Output the [x, y] coordinate of the center of the cell containing the given text.  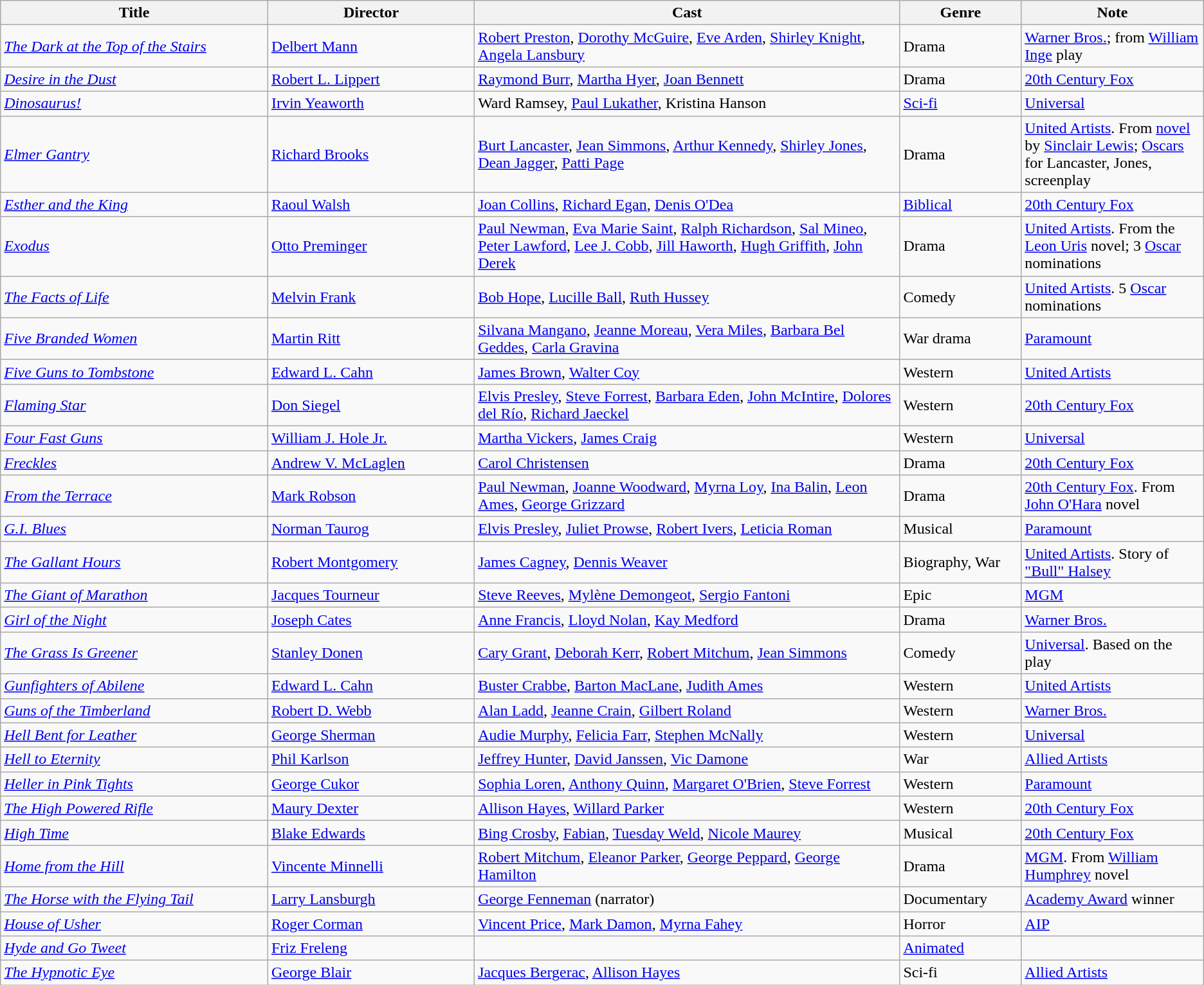
Dinosaurus! [134, 104]
Hell Bent for Leather [134, 735]
Melvin Frank [370, 297]
George Fenneman (narrator) [687, 899]
Elvis Presley, Steve Forrest, Barbara Eden, John McIntire, Dolores del Río, Richard Jaeckel [687, 405]
Gunfighters of Abilene [134, 686]
Cast [687, 13]
Universal. Based on the play [1113, 653]
Director [370, 13]
Home from the Hill [134, 865]
Exodus [134, 246]
20th Century Fox. From John O'Hara novel [1113, 496]
The Gallant Hours [134, 562]
James Brown, Walter Coy [687, 372]
Alan Ladd, Jeanne Crain, Gilbert Roland [687, 710]
Stanley Donen [370, 653]
Roger Corman [370, 924]
Raymond Burr, Martha Hyer, Joan Bennett [687, 79]
Robert L. Lippert [370, 79]
Horror [961, 924]
The Facts of Life [134, 297]
Friz Freleng [370, 948]
Warner Bros.; from William Inge play [1113, 46]
Silvana Mangano, Jeanne Moreau, Vera Miles, Barbara Bel Geddes, Carla Gravina [687, 338]
Sophia Loren, Anthony Quinn, Margaret O'Brien, Steve Forrest [687, 784]
The Giant of Marathon [134, 595]
Girl of the Night [134, 620]
Paul Newman, Joanne Woodward, Myrna Loy, Ina Balin, Leon Ames, George Grizzard [687, 496]
Five Branded Women [134, 338]
The Hypnotic Eye [134, 973]
Hell to Eternity [134, 759]
United Artists. Story of "Bull" Halsey [1113, 562]
Flaming Star [134, 405]
Allison Hayes, Willard Parker [687, 808]
Freckles [134, 462]
Ward Ramsey, Paul Lukather, Kristina Hanson [687, 104]
War drama [961, 338]
Delbert Mann [370, 46]
Robert Montgomery [370, 562]
Guns of the Timberland [134, 710]
Maury Dexter [370, 808]
AIP [1113, 924]
Hyde and Go Tweet [134, 948]
Four Fast Guns [134, 438]
Academy Award winner [1113, 899]
Carol Christensen [687, 462]
United Artists. From the Leon Uris novel; 3 Oscar nominations [1113, 246]
Desire in the Dust [134, 79]
Jacques Bergerac, Allison Hayes [687, 973]
Documentary [961, 899]
G.I. Blues [134, 529]
Epic [961, 595]
George Cukor [370, 784]
The Horse with the Flying Tail [134, 899]
High Time [134, 833]
United Artists. 5 Oscar nominations [1113, 297]
Martha Vickers, James Craig [687, 438]
William J. Hole Jr. [370, 438]
James Cagney, Dennis Weaver [687, 562]
Martin Ritt [370, 338]
George Blair [370, 973]
Bing Crosby, Fabian, Tuesday Weld, Nicole Maurey [687, 833]
The Dark at the Top of the Stairs [134, 46]
Robert D. Webb [370, 710]
Richard Brooks [370, 154]
Paul Newman, Eva Marie Saint, Ralph Richardson, Sal Mineo, Peter Lawford, Lee J. Cobb, Jill Haworth, Hugh Griffith, John Derek [687, 246]
Otto Preminger [370, 246]
Steve Reeves, Mylène Demongeot, Sergio Fantoni [687, 595]
Irvin Yeaworth [370, 104]
Cary Grant, Deborah Kerr, Robert Mitchum, Jean Simmons [687, 653]
Biography, War [961, 562]
Anne Francis, Lloyd Nolan, Kay Medford [687, 620]
Joan Collins, Richard Egan, Denis O'Dea [687, 204]
Bob Hope, Lucille Ball, Ruth Hussey [687, 297]
Esther and the King [134, 204]
Raoul Walsh [370, 204]
Note [1113, 13]
From the Terrace [134, 496]
Biblical [961, 204]
Elvis Presley, Juliet Prowse, Robert Ivers, Leticia Roman [687, 529]
Robert Mitchum, Eleanor Parker, George Peppard, George Hamilton [687, 865]
Buster Crabbe, Barton MacLane, Judith Ames [687, 686]
Don Siegel [370, 405]
Heller in Pink Tights [134, 784]
Title [134, 13]
Phil Karlson [370, 759]
MGM [1113, 595]
Jacques Tourneur [370, 595]
Audie Murphy, Felicia Farr, Stephen McNally [687, 735]
The High Powered Rifle [134, 808]
George Sherman [370, 735]
Norman Taurog [370, 529]
Animated [961, 948]
Mark Robson [370, 496]
Vincent Price, Mark Damon, Myrna Fahey [687, 924]
MGM. From William Humphrey novel [1113, 865]
Vincente Minnelli [370, 865]
House of Usher [134, 924]
War [961, 759]
Elmer Gantry [134, 154]
Blake Edwards [370, 833]
Joseph Cates [370, 620]
Larry Lansburgh [370, 899]
The Grass Is Greener [134, 653]
Genre [961, 13]
Five Guns to Tombstone [134, 372]
Burt Lancaster, Jean Simmons, Arthur Kennedy, Shirley Jones, Dean Jagger, Patti Page [687, 154]
Jeffrey Hunter, David Janssen, Vic Damone [687, 759]
Andrew V. McLaglen [370, 462]
Robert Preston, Dorothy McGuire, Eve Arden, Shirley Knight, Angela Lansbury [687, 46]
United Artists. From novel by Sinclair Lewis; Oscars for Lancaster, Jones, screenplay [1113, 154]
